Determine the [X, Y] coordinate at the center of the cell enclosing the given text.  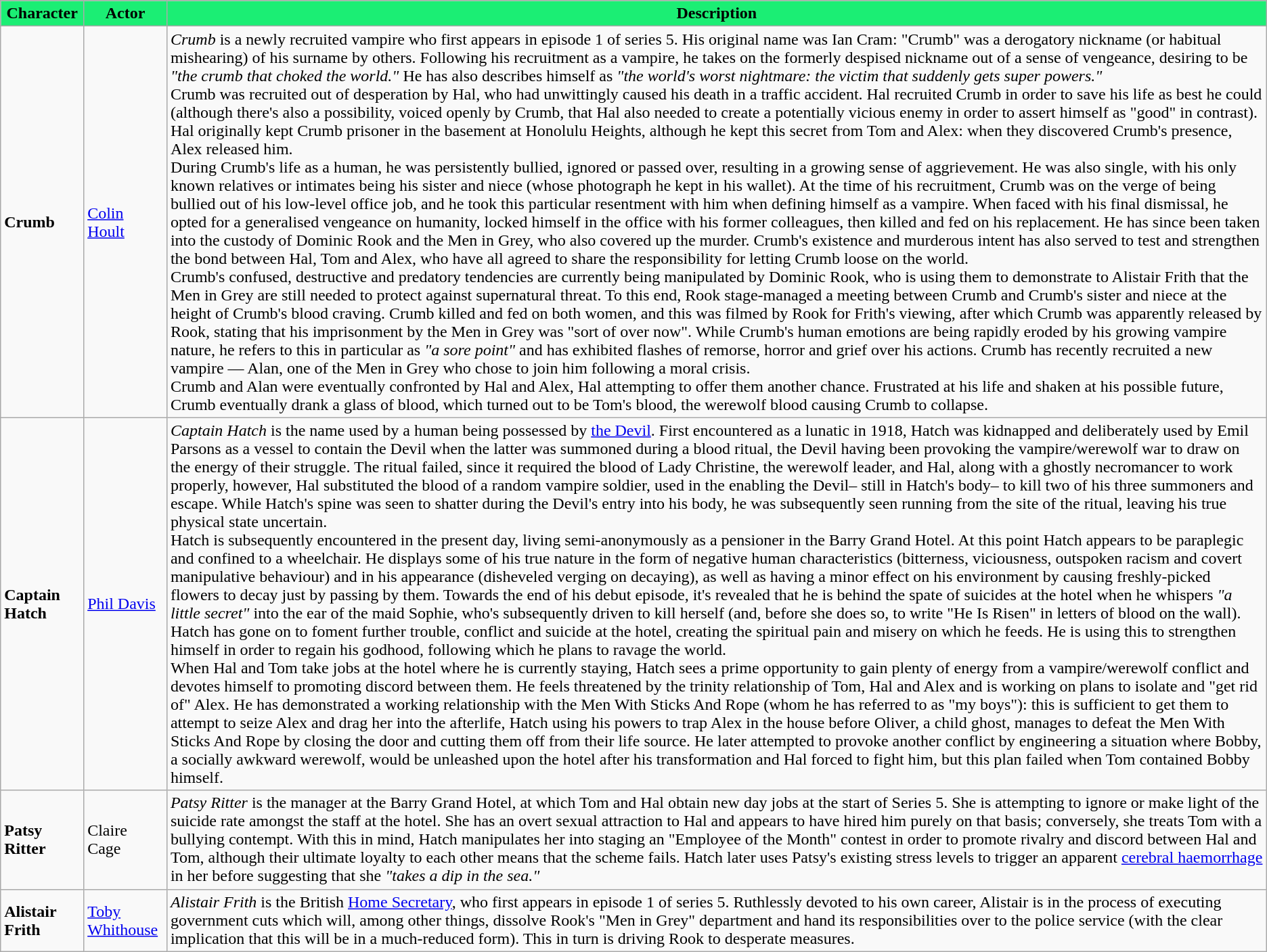
Alistair Frith [42, 920]
Colin Hoult [126, 222]
Character [42, 14]
Phil Davis [126, 604]
Toby Whithouse [126, 920]
Patsy Ritter [42, 840]
Captain Hatch [42, 604]
Claire Cage [126, 840]
Description [716, 14]
Actor [126, 14]
Crumb [42, 222]
